Determine the [x, y] coordinate at the center of the cell enclosing the given text.  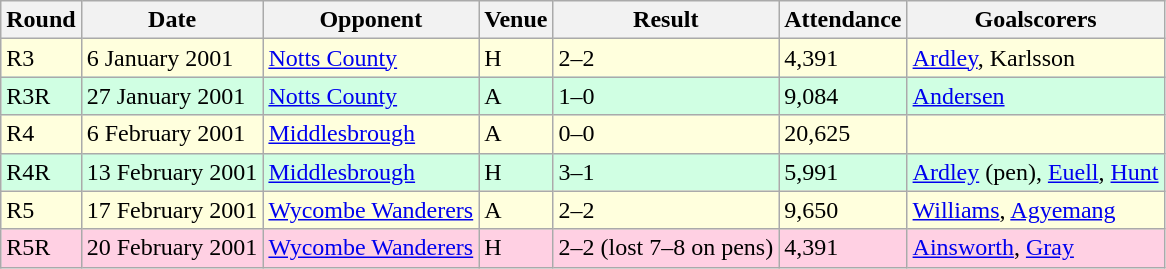
6 January 2001 [172, 58]
Opponent [371, 20]
Venue [516, 20]
R4 [41, 134]
9,084 [843, 96]
17 February 2001 [172, 210]
Goalscorers [1036, 20]
Date [172, 20]
27 January 2001 [172, 96]
Attendance [843, 20]
Result [666, 20]
R5 [41, 210]
2–2 (lost 7–8 on pens) [666, 248]
13 February 2001 [172, 172]
20 February 2001 [172, 248]
Ardley, Karlsson [1036, 58]
3–1 [666, 172]
Ainsworth, Gray [1036, 248]
R5R [41, 248]
Round [41, 20]
Andersen [1036, 96]
1–0 [666, 96]
0–0 [666, 134]
R4R [41, 172]
6 February 2001 [172, 134]
9,650 [843, 210]
20,625 [843, 134]
R3 [41, 58]
R3R [41, 96]
Williams, Agyemang [1036, 210]
Ardley (pen), Euell, Hunt [1036, 172]
5,991 [843, 172]
